Output the (x, y) coordinate of the center of the cell containing the given text.  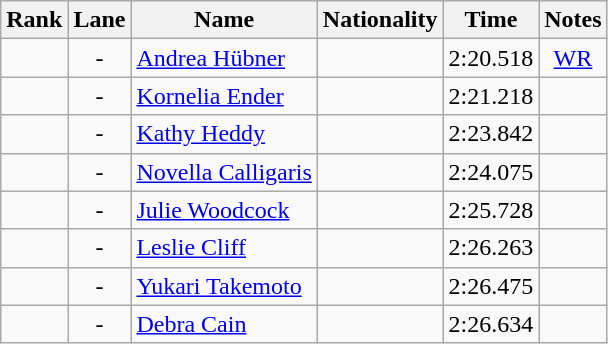
2:24.075 (491, 172)
Kornelia Ender (224, 96)
2:23.842 (491, 134)
2:25.728 (491, 210)
Leslie Cliff (224, 248)
Notes (573, 20)
Kathy Heddy (224, 134)
Name (224, 20)
Debra Cain (224, 324)
2:26.475 (491, 286)
2:26.263 (491, 248)
Andrea Hübner (224, 58)
Novella Calligaris (224, 172)
Yukari Takemoto (224, 286)
Time (491, 20)
Lane (100, 20)
2:21.218 (491, 96)
2:20.518 (491, 58)
Rank (34, 20)
Julie Woodcock (224, 210)
Nationality (380, 20)
2:26.634 (491, 324)
WR (573, 58)
